Search for the cell housing the specified text and yield its [x, y] center coordinate. 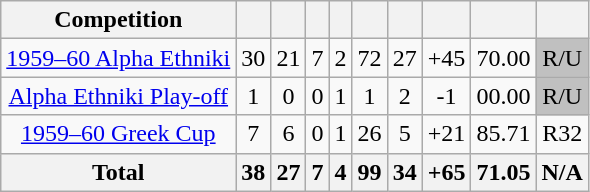
1959–60 Greek Cup [118, 134]
00.00 [504, 96]
N/A [562, 172]
34 [404, 172]
R32 [562, 134]
+45 [446, 58]
99 [370, 172]
5 [404, 134]
+21 [446, 134]
1959–60 Alpha Ethniki [118, 58]
6 [288, 134]
72 [370, 58]
85.71 [504, 134]
Alpha Ethniki Play-off [118, 96]
Competition [118, 20]
-1 [446, 96]
+65 [446, 172]
71.05 [504, 172]
26 [370, 134]
21 [288, 58]
70.00 [504, 58]
Total [118, 172]
4 [340, 172]
30 [254, 58]
38 [254, 172]
